Identify which cell holds the provided text, then report its [x, y] central coordinate. 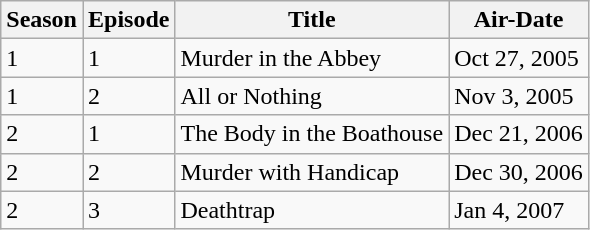
Nov 3, 2005 [519, 96]
Episode [128, 20]
Deathtrap [312, 210]
3 [128, 210]
Dec 21, 2006 [519, 134]
Jan 4, 2007 [519, 210]
Season [42, 20]
Dec 30, 2006 [519, 172]
Oct 27, 2005 [519, 58]
The Body in the Boathouse [312, 134]
Title [312, 20]
All or Nothing [312, 96]
Murder in the Abbey [312, 58]
Air-Date [519, 20]
Murder with Handicap [312, 172]
